Output the [X, Y] coordinate of the center of the cell containing the given text.  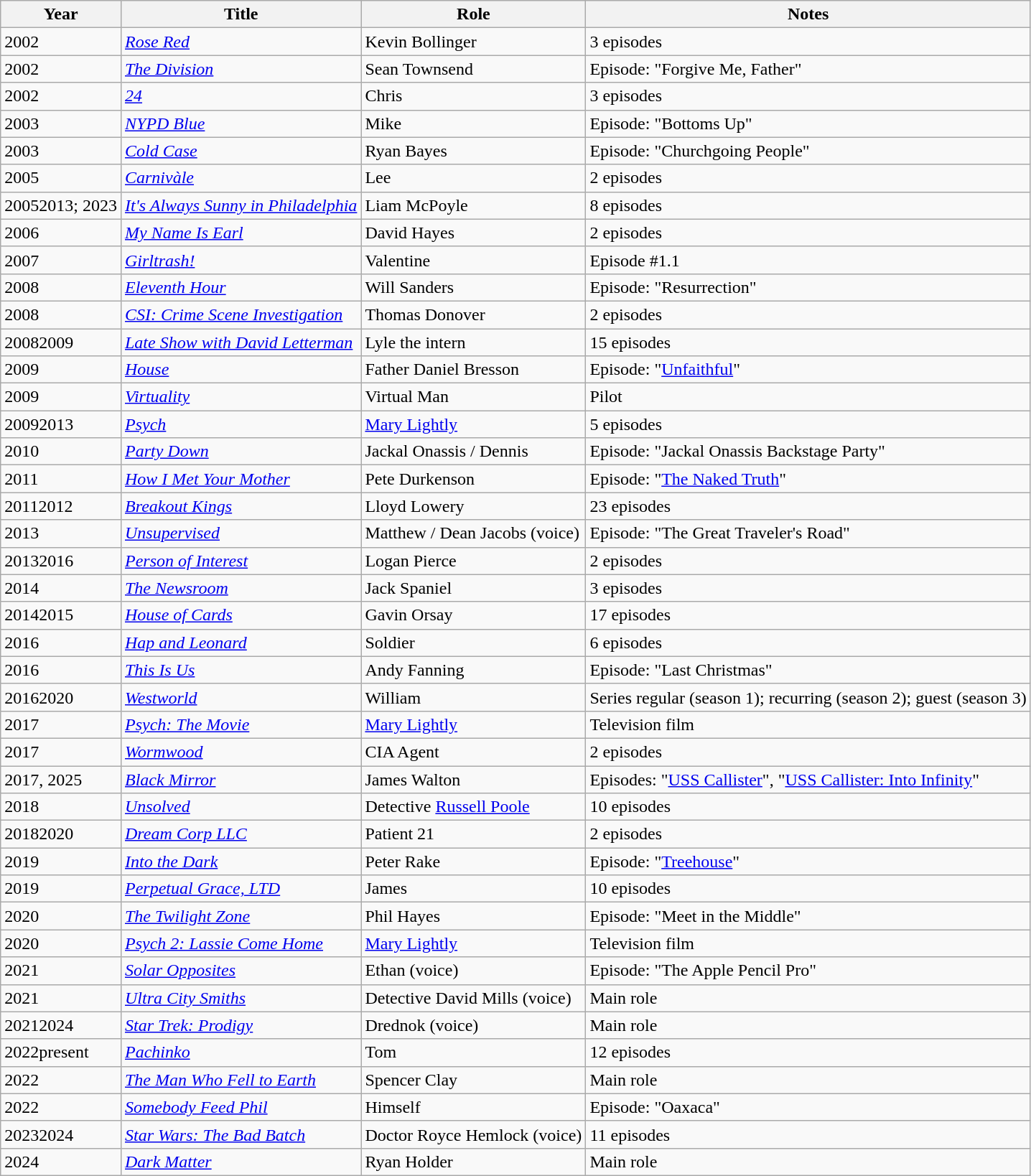
2007 [61, 260]
Hap and Leonard [241, 643]
Episode: "Last Christmas" [808, 670]
6 episodes [808, 643]
Father Daniel Bresson [474, 370]
James Walton [474, 779]
Dark Matter [241, 1162]
Doctor Royce Hemlock (voice) [474, 1134]
2010 [61, 452]
20212024 [61, 1025]
Wormwood [241, 752]
Episode: "Resurrection" [808, 287]
Phil Hayes [474, 916]
24 [241, 96]
Patient 21 [474, 834]
20082009 [61, 342]
Episode: "Jackal Onassis Backstage Party" [808, 452]
Episode: "Unfaithful" [808, 370]
15 episodes [808, 342]
Unsolved [241, 807]
Detective David Mills (voice) [474, 998]
Lyle the intern [474, 342]
20142015 [61, 615]
Black Mirror [241, 779]
Episode: "Oaxaca" [808, 1107]
CIA Agent [474, 752]
Virtual Man [474, 397]
Will Sanders [474, 287]
2011 [61, 479]
2005 [61, 178]
Late Show with David Letterman [241, 342]
CSI: Crime Scene Investigation [241, 314]
Star Wars: The Bad Batch [241, 1134]
Matthew / Dean Jacobs (voice) [474, 533]
Episode: "Treehouse" [808, 862]
Episode: "Meet in the Middle" [808, 916]
The Division [241, 69]
5 episodes [808, 424]
Ryan Holder [474, 1162]
20052013; 2023 [61, 205]
James [474, 889]
Virtuality [241, 397]
20092013 [61, 424]
Cold Case [241, 151]
It's Always Sunny in Philadelphia [241, 205]
Tom [474, 1053]
Episode: "Bottoms Up" [808, 123]
The Newsroom [241, 588]
The Man Who Fell to Earth [241, 1080]
Jackal Onassis / Dennis [474, 452]
8 episodes [808, 205]
Episode: "The Naked Truth" [808, 479]
Thomas Donover [474, 314]
17 episodes [808, 615]
2018 [61, 807]
Eleventh Hour [241, 287]
Jack Spaniel [474, 588]
Year [61, 14]
NYPD Blue [241, 123]
Logan Pierce [474, 561]
Episode: "Forgive Me, Father" [808, 69]
Girltrash! [241, 260]
Episode #1.1 [808, 260]
Sean Townsend [474, 69]
Star Trek: Prodigy [241, 1025]
Kevin Bollinger [474, 42]
Ryan Bayes [474, 151]
Peter Rake [474, 862]
Episode: "The Apple Pencil Pro" [808, 971]
11 episodes [808, 1134]
20232024 [61, 1134]
Notes [808, 14]
Drednok (voice) [474, 1025]
20112012 [61, 506]
2022present [61, 1053]
23 episodes [808, 506]
Party Down [241, 452]
Spencer Clay [474, 1080]
Ultra City Smiths [241, 998]
Dream Corp LLC [241, 834]
Series regular (season 1); recurring (season 2); guest (season 3) [808, 697]
Somebody Feed Phil [241, 1107]
Mike [474, 123]
Episode: "The Great Traveler's Road" [808, 533]
2017, 2025 [61, 779]
David Hayes [474, 233]
Himself [474, 1107]
House of Cards [241, 615]
This Is Us [241, 670]
20182020 [61, 834]
Valentine [474, 260]
Into the Dark [241, 862]
20132016 [61, 561]
2013 [61, 533]
Psych [241, 424]
Lloyd Lowery [474, 506]
Episodes: "USS Callister", "USS Callister: Into Infinity" [808, 779]
2024 [61, 1162]
Lee [474, 178]
My Name Is Earl [241, 233]
Carnivàle [241, 178]
Unsupervised [241, 533]
Rose Red [241, 42]
12 episodes [808, 1053]
Title [241, 14]
Andy Fanning [474, 670]
House [241, 370]
20162020 [61, 697]
Solar Opposites [241, 971]
Psych 2: Lassie Come Home [241, 943]
2006 [61, 233]
How I Met Your Mother [241, 479]
Pilot [808, 397]
William [474, 697]
Role [474, 14]
Ethan (voice) [474, 971]
The Twilight Zone [241, 916]
Perpetual Grace, LTD [241, 889]
2014 [61, 588]
Liam McPoyle [474, 205]
Soldier [474, 643]
Chris [474, 96]
Breakout Kings [241, 506]
Pachinko [241, 1053]
Gavin Orsay [474, 615]
Westworld [241, 697]
Detective Russell Poole [474, 807]
Pete Durkenson [474, 479]
Episode: "Churchgoing People" [808, 151]
Person of Interest [241, 561]
Psych: The Movie [241, 724]
